For the text-containing cell, return its midpoint in [x, y] coordinate format. 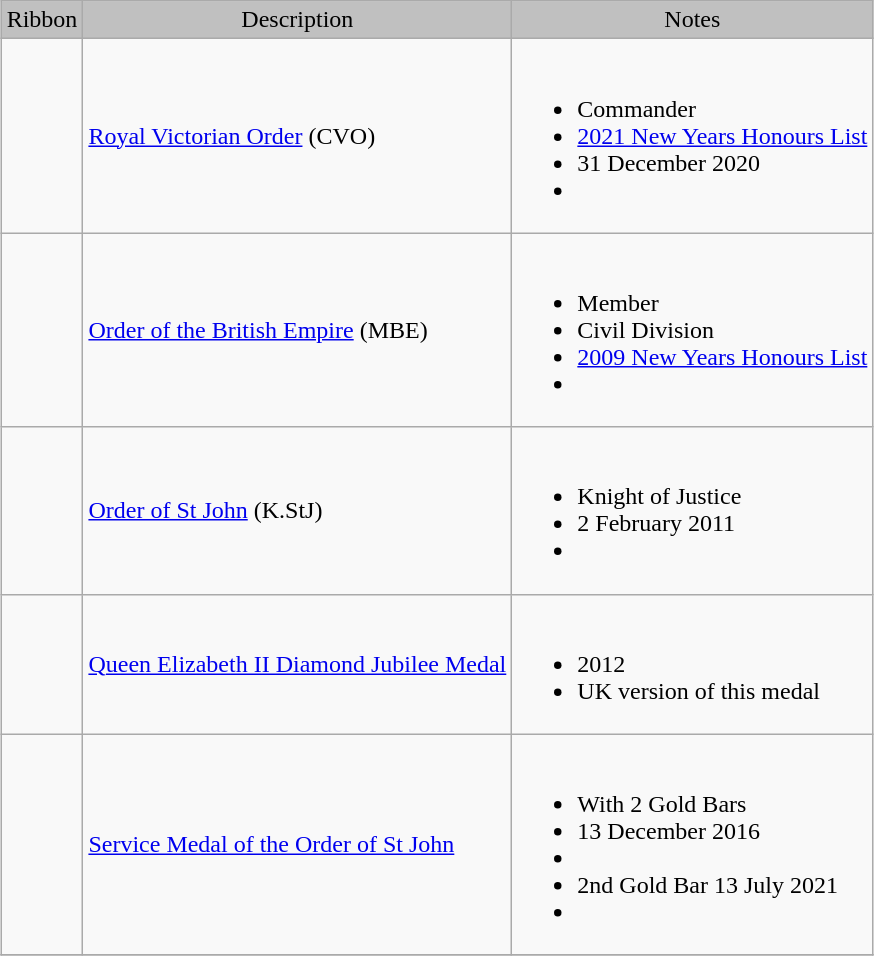
Description [298, 20]
Notes [692, 20]
Order of St John (K.StJ) [298, 510]
Queen Elizabeth II Diamond Jubilee Medal [298, 664]
Commander2021 New Years Honours List31 December 2020 [692, 136]
2012UK version of this medal [692, 664]
MemberCivil Division2009 New Years Honours List [692, 330]
Order of the British Empire (MBE) [298, 330]
Royal Victorian Order (CVO) [298, 136]
Service Medal of the Order of St John [298, 844]
Knight of Justice2 February 2011 [692, 510]
With 2 Gold Bars13 December 20162nd Gold Bar 13 July 2021 [692, 844]
Ribbon [42, 20]
